Determine the (X, Y) coordinate at the center of the cell enclosing the given text.  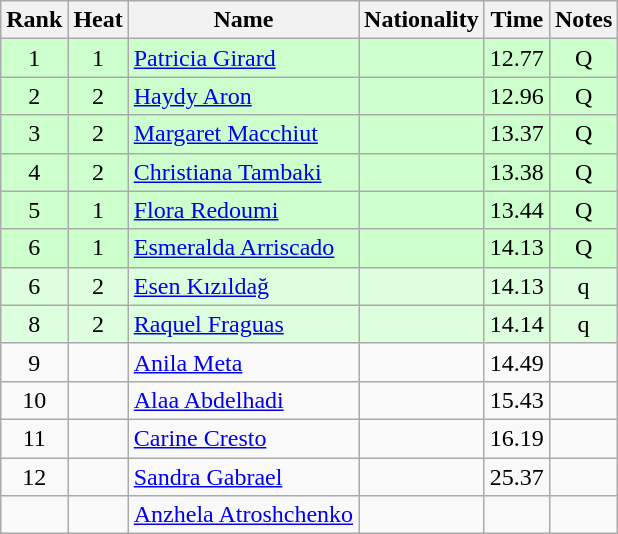
14.14 (516, 324)
Margaret Macchiut (243, 134)
11 (34, 438)
8 (34, 324)
Name (243, 20)
Anzhela Atroshchenko (243, 515)
15.43 (516, 400)
4 (34, 172)
13.37 (516, 134)
Time (516, 20)
Notes (583, 20)
12.96 (516, 96)
Patricia Girard (243, 58)
Esmeralda Arriscado (243, 248)
13.38 (516, 172)
Haydy Aron (243, 96)
Nationality (422, 20)
12.77 (516, 58)
16.19 (516, 438)
14.49 (516, 362)
5 (34, 210)
Rank (34, 20)
13.44 (516, 210)
10 (34, 400)
Esen Kızıldağ (243, 286)
Heat (98, 20)
3 (34, 134)
12 (34, 477)
25.37 (516, 477)
Raquel Fraguas (243, 324)
Alaa Abdelhadi (243, 400)
9 (34, 362)
Anila Meta (243, 362)
Christiana Tambaki (243, 172)
Flora Redoumi (243, 210)
Carine Cresto (243, 438)
Sandra Gabrael (243, 477)
